Identify which cell holds the provided text, then report its [x, y] central coordinate. 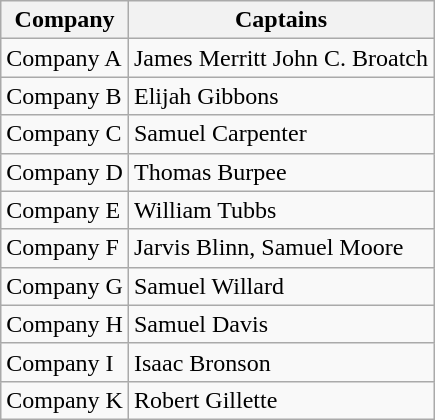
Samuel Davis [280, 324]
Company [65, 20]
Company G [65, 286]
William Tubbs [280, 210]
James Merritt John C. Broatch [280, 58]
Captains [280, 20]
Company H [65, 324]
Company C [65, 134]
Company F [65, 248]
Isaac Bronson [280, 362]
Company A [65, 58]
Robert Gillette [280, 400]
Jarvis Blinn, Samuel Moore [280, 248]
Elijah Gibbons [280, 96]
Company B [65, 96]
Samuel Carpenter [280, 134]
Samuel Willard [280, 286]
Company K [65, 400]
Company E [65, 210]
Company D [65, 172]
Thomas Burpee [280, 172]
Company I [65, 362]
